Output the [X, Y] coordinate of the center of the cell containing the given text.  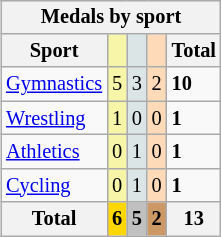
6 [117, 219]
13 [194, 219]
10 [194, 84]
Medals by sport [111, 17]
Gymnastics [54, 84]
Sport [54, 51]
3 [137, 84]
Athletics [54, 152]
Cycling [54, 185]
Wrestling [54, 118]
